Extract the [X, Y] coordinate from the center of the cell holding the provided text.  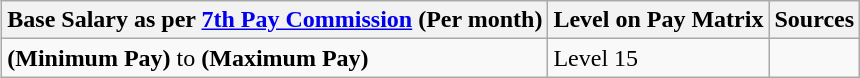
(Minimum Pay) to (Maximum Pay) [275, 58]
Sources [814, 20]
Level on Pay Matrix [658, 20]
Level 15 [658, 58]
Base Salary as per 7th Pay Commission (Per month) [275, 20]
